Search for the cell housing the specified text and yield its [X, Y] center coordinate. 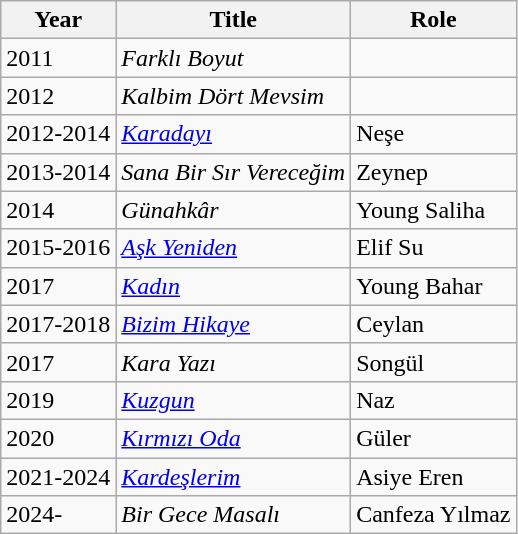
Zeynep [434, 172]
Title [234, 20]
Neşe [434, 134]
Canfeza Yılmaz [434, 515]
Young Bahar [434, 286]
2019 [58, 400]
Role [434, 20]
Aşk Yeniden [234, 248]
Young Saliha [434, 210]
Bir Gece Masalı [234, 515]
Kara Yazı [234, 362]
2014 [58, 210]
Kadın [234, 286]
Ceylan [434, 324]
2020 [58, 438]
Songül [434, 362]
2011 [58, 58]
2015-2016 [58, 248]
Güler [434, 438]
Kırmızı Oda [234, 438]
Year [58, 20]
Elif Su [434, 248]
2012-2014 [58, 134]
2013-2014 [58, 172]
Bizim Hikaye [234, 324]
2012 [58, 96]
Günahkâr [234, 210]
Naz [434, 400]
2024- [58, 515]
Kalbim Dört Mevsim [234, 96]
Kardeşlerim [234, 477]
Farklı Boyut [234, 58]
Asiye Eren [434, 477]
Karadayı [234, 134]
2021-2024 [58, 477]
Kuzgun [234, 400]
2017-2018 [58, 324]
Sana Bir Sır Vereceğim [234, 172]
